Return the (X, Y) coordinate for the center point of the cell that contains the specified text.  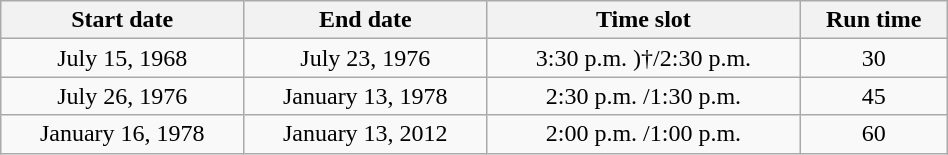
January 13, 1978 (366, 96)
Time slot (644, 20)
2:00 p.m. /1:00 p.m. (644, 134)
January 16, 1978 (122, 134)
Start date (122, 20)
July 26, 1976 (122, 96)
July 15, 1968 (122, 58)
End date (366, 20)
60 (874, 134)
Run time (874, 20)
July 23, 1976 (366, 58)
45 (874, 96)
3:30 p.m. )†/2:30 p.m. (644, 58)
30 (874, 58)
2:30 p.m. /1:30 p.m. (644, 96)
January 13, 2012 (366, 134)
